Locate the cell with the specified text and output its [X, Y] center coordinate. 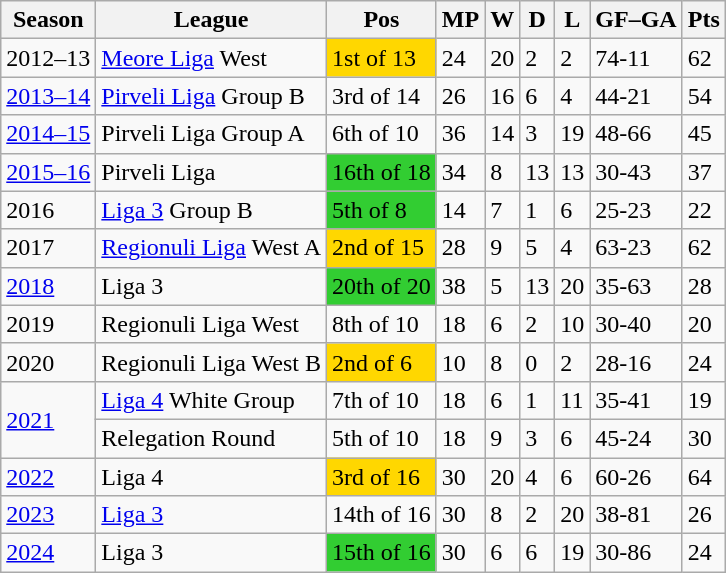
74-11 [636, 58]
Regionuli Liga West A [212, 248]
22 [704, 210]
28-16 [636, 362]
MP [460, 20]
D [538, 20]
60-26 [636, 477]
36 [460, 134]
30-40 [636, 324]
Meore Liga West [212, 58]
38-81 [636, 515]
8th of 10 [382, 324]
30-43 [636, 172]
15th of 16 [382, 553]
Pirveli Liga Group B [212, 96]
2nd of 15 [382, 248]
63-23 [636, 248]
38 [460, 286]
7 [502, 210]
2019 [48, 324]
7th of 10 [382, 400]
6th of 10 [382, 134]
Regionuli Liga West [212, 324]
2021 [48, 419]
45-24 [636, 438]
Pts [704, 20]
Regionuli Liga West B [212, 362]
5th of 8 [382, 210]
64 [704, 477]
5th of 10 [382, 438]
2012–13 [48, 58]
Pos [382, 20]
L [572, 20]
Season [48, 20]
Liga 4 [212, 477]
54 [704, 96]
37 [704, 172]
1st of 13 [382, 58]
2016 [48, 210]
2020 [48, 362]
2013–14 [48, 96]
3rd of 14 [382, 96]
20th of 20 [382, 286]
Relegation Round [212, 438]
30-86 [636, 553]
Pirveli Liga [212, 172]
34 [460, 172]
3rd of 16 [382, 477]
0 [538, 362]
League [212, 20]
16 [502, 96]
2018 [48, 286]
11 [572, 400]
44-21 [636, 96]
45 [704, 134]
35-41 [636, 400]
48-66 [636, 134]
2015–16 [48, 172]
25-23 [636, 210]
Liga 3 Group B [212, 210]
2nd of 6 [382, 362]
2023 [48, 515]
16th of 18 [382, 172]
2024 [48, 553]
Liga 4 White Group [212, 400]
W [502, 20]
2022 [48, 477]
14th of 16 [382, 515]
2017 [48, 248]
2014–15 [48, 134]
35-63 [636, 286]
Pirveli Liga Group A [212, 134]
GF–GA [636, 20]
